From the cell containing the given text, extract its center point as [x, y] coordinate. 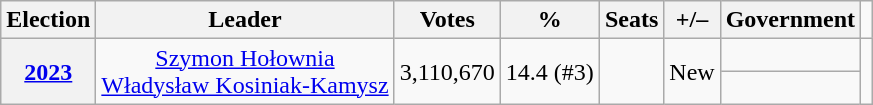
2023 [48, 72]
+/– [692, 20]
Szymon HołowniaWładysław Kosiniak-Kamysz [245, 72]
% [550, 20]
Election [48, 20]
3,110,670 [447, 72]
Leader [245, 20]
Government [790, 20]
Seats [631, 20]
14.4 (#3) [550, 72]
Votes [447, 20]
New [692, 72]
